Scan for the cell matching the given text and deliver its [X, Y] coordinate at center. 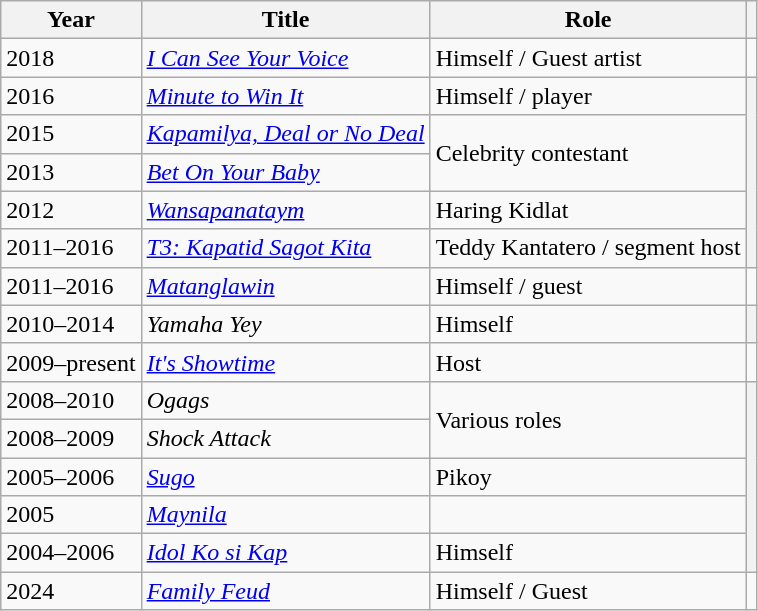
Matanglawin [286, 286]
Pikoy [588, 477]
Himself / Guest [588, 591]
2018 [71, 58]
Idol Ko si Kap [286, 553]
2010–2014 [71, 324]
Sugo [286, 477]
Bet On Your Baby [286, 172]
T3: Kapatid Sagot Kita [286, 248]
Himself / player [588, 96]
Kapamilya, Deal or No Deal [286, 134]
It's Showtime [286, 362]
Year [71, 20]
Title [286, 20]
2005 [71, 515]
2024 [71, 591]
I Can See Your Voice [286, 58]
2009–present [71, 362]
2015 [71, 134]
2008–2010 [71, 400]
Family Feud [286, 591]
Celebrity contestant [588, 153]
Host [588, 362]
2012 [71, 210]
2016 [71, 96]
Himself / Guest artist [588, 58]
Role [588, 20]
Shock Attack [286, 438]
Maynila [286, 515]
Himself / guest [588, 286]
Haring Kidlat [588, 210]
Yamaha Yey [286, 324]
Minute to Win It [286, 96]
2005–2006 [71, 477]
2008–2009 [71, 438]
2013 [71, 172]
Wansapanataym [286, 210]
Various roles [588, 419]
Teddy Kantatero / segment host [588, 248]
Ogags [286, 400]
2004–2006 [71, 553]
